Locate the cell with the specified text and output its [X, Y] center coordinate. 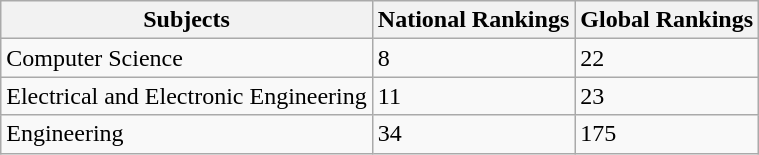
Electrical and Electronic Engineering [187, 96]
175 [667, 134]
Computer Science [187, 58]
11 [473, 96]
Subjects [187, 20]
34 [473, 134]
23 [667, 96]
8 [473, 58]
Global Rankings [667, 20]
National Rankings [473, 20]
Engineering [187, 134]
22 [667, 58]
